Pinpoint the cell where the given text exists, returning its [x, y] midpoint coordinate. 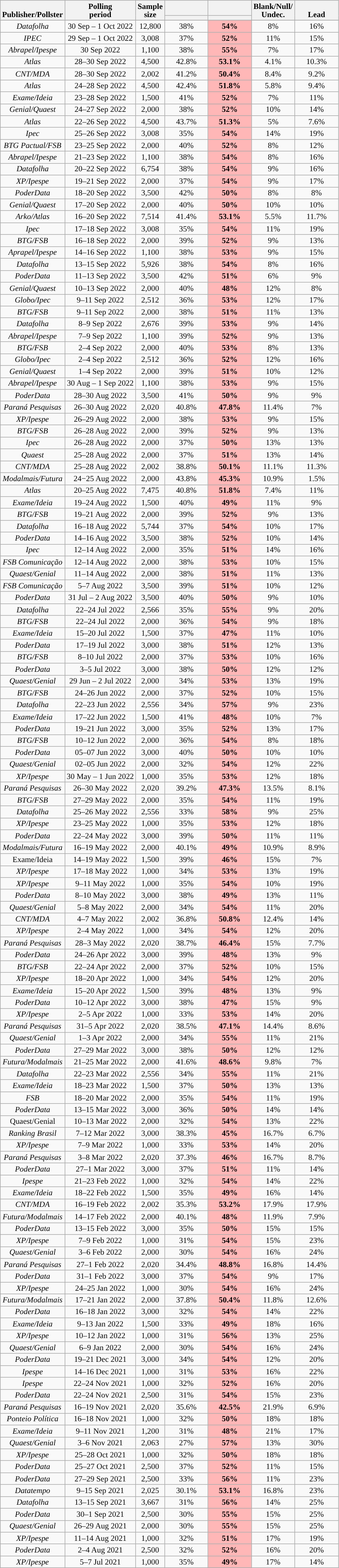
5,926 [150, 264]
9–15 Sep 2021 [100, 1490]
48.6% [230, 1062]
43.7% [186, 121]
7.4% [273, 491]
8–10 May 2022 [100, 895]
15–20 Jul 2022 [100, 633]
21.9% [273, 1407]
11.1% [273, 467]
2,676 [150, 324]
8–10 Jul 2022 [100, 657]
Aprapel/Ipespe [33, 252]
11–14 Aug 2021 [100, 1538]
41.6% [186, 1062]
Ranking Brasil [33, 1133]
16–18 Sep 2022 [100, 241]
12.6% [316, 1300]
41.4% [186, 217]
13–15 Sep 2022 [100, 264]
25–27 Oct 2021 [100, 1466]
42.4% [186, 85]
26–30 Aug 2022 [100, 407]
27–1 Mar 2022 [100, 1169]
19–21 Dec 2021 [100, 1360]
11.8% [273, 1300]
42.8% [186, 62]
23–25 Sep 2022 [100, 145]
2–4 Aug 2021 [100, 1550]
24−25 Aug 2022 [100, 478]
38.3% [186, 1133]
Datatempo [33, 1490]
5,744 [150, 527]
21–23 Feb 2022 [100, 1181]
30.1% [186, 1490]
13–15 Sep 2021 [100, 1502]
53.2% [230, 1205]
1,200 [150, 1431]
30 Sep – 1 Oct 2022 [100, 26]
7–9 Sep 2022 [100, 336]
26–29 Aug 2022 [100, 419]
29 Sep – 1 Oct 2022 [100, 38]
39.2% [186, 788]
Blank/Null/Undec. [273, 10]
8–9 Sep 2022 [100, 324]
20–22 Sep 2022 [100, 169]
14–16 Sep 2022 [100, 252]
Samplesize [150, 10]
5.8% [273, 85]
11.4% [273, 407]
24–25 Jan 2022 [100, 1288]
22–24 Apr 2022 [100, 967]
25–26 Sep 2022 [100, 134]
7–9 Feb 2022 [100, 1240]
7.7% [316, 943]
27–29 May 2022 [100, 800]
29 Jun – 2 Jul 2022 [100, 681]
4–7 May 2022 [100, 919]
20–25 Aug 2022 [100, 491]
8.4% [273, 74]
8.1% [316, 788]
35.3% [186, 1205]
19–24 Aug 2022 [100, 502]
25–28 Oct 2021 [100, 1455]
BTG Pactual/FSB [33, 145]
14–16 Dec 2021 [100, 1372]
27–1 Feb 2022 [100, 1264]
5.5% [273, 217]
37.8% [186, 1300]
5% [273, 121]
18–20 Mar 2022 [100, 1097]
12,800 [150, 26]
24–26 Jun 2022 [100, 693]
35.6% [186, 1407]
17–21 Jan 2022 [100, 1300]
16–18 Aug 2022 [100, 527]
28–3 May 2022 [100, 943]
05–07 Jun 2022 [100, 753]
10–12 Jun 2022 [100, 740]
14–19 May 2022 [100, 860]
2,566 [150, 610]
15–20 Apr 2022 [100, 990]
5–7 Aug 2022 [100, 586]
30 Sep 2022 [100, 50]
Publisher/Pollster [33, 10]
21–23 Sep 2022 [100, 157]
7,475 [150, 491]
Arko/Atlas [33, 217]
2–5 Apr 2022 [100, 1014]
11.3% [316, 467]
1–4 Sep 2022 [100, 371]
17–20 Sep 2022 [100, 205]
10–13 Mar 2022 [100, 1121]
43.8% [186, 478]
6,754 [150, 169]
17–19 Jul 2022 [100, 645]
5–7 Jul 2021 [100, 1562]
23–28 Sep 2022 [100, 98]
45.3% [230, 478]
12.4% [273, 919]
19–21 Jun 2022 [100, 728]
58% [230, 812]
8.7% [316, 1157]
11–13 Sep 2022 [100, 276]
19–21 Aug 2022 [100, 514]
11–14 Aug 2022 [100, 574]
Ponteio Política [33, 1419]
24–26 Apr 2022 [100, 954]
27–29 Sep 2021 [100, 1479]
3–6 Feb 2022 [100, 1253]
30 May – 1 Jun 2022 [100, 776]
10.3% [316, 62]
7–9 Mar 2022 [100, 1146]
18–23 Mar 2022 [100, 1086]
16–19 May 2022 [100, 847]
16–18 Nov 2021 [100, 1419]
IPEC [33, 38]
8.6% [316, 1026]
13.5% [273, 788]
31–1 Feb 2022 [100, 1276]
19–21 Sep 2022 [100, 181]
28–30 Aug 2022 [100, 395]
30 Aug – 1 Sep 2022 [100, 384]
17–18 Sep 2022 [100, 228]
22–24 May 2022 [100, 836]
16–19 Feb 2022 [100, 1205]
47.1% [230, 1026]
22–23 Jun 2022 [100, 704]
3–8 Mar 2022 [100, 1157]
10–12 Jan 2022 [100, 1336]
13–15 Feb 2022 [100, 1229]
27% [186, 1443]
37.3% [186, 1157]
7–12 Mar 2022 [100, 1133]
10–13 Sep 2022 [100, 288]
16–19 Nov 2021 [100, 1407]
11.9% [273, 1217]
02–05 Jun 2022 [100, 764]
30–1 Sep 2021 [100, 1514]
51.3% [230, 121]
48.8% [230, 1264]
7,514 [150, 217]
2,025 [150, 1490]
50.8% [230, 919]
38.7% [186, 943]
2–4 May 2022 [100, 931]
24–28 Sep 2022 [100, 85]
9–11 Nov 2021 [100, 1431]
47.8% [230, 407]
22–23 Mar 2022 [100, 1074]
9.8% [273, 1062]
38.8% [186, 467]
27–29 Mar 2022 [100, 1050]
7.9% [316, 1217]
6% [273, 276]
6.9% [316, 1407]
25–26 May 2022 [100, 812]
14–16 Aug 2022 [100, 538]
36.8% [186, 919]
7.6% [316, 121]
41.2% [186, 74]
9–13 Jan 2022 [100, 1324]
9.2% [316, 74]
16–20 Sep 2022 [100, 217]
42.5% [230, 1407]
2,063 [150, 1443]
34.4% [186, 1264]
17–18 May 2022 [100, 871]
Lead [316, 10]
FSB [33, 1097]
3–5 Jul 2022 [100, 669]
Quaest [33, 455]
14–17 Feb 2022 [100, 1217]
6.7% [316, 1133]
16–18 Jan 2022 [100, 1312]
46.4% [230, 943]
5–8 May 2022 [100, 907]
3,667 [150, 1502]
9–11 May 2022 [100, 883]
45% [230, 1133]
23–25 May 2022 [100, 824]
9.4% [316, 85]
6–9 Jan 2022 [100, 1347]
1.5% [316, 478]
26–29 Aug 2021 [100, 1526]
17–22 Jun 2022 [100, 717]
31–5 Apr 2022 [100, 1026]
22–26 Sep 2022 [100, 121]
10–12 Apr 2022 [100, 1003]
38.5% [186, 1026]
1–3 Apr 2022 [100, 1038]
26–30 May 2022 [100, 788]
18–22 Feb 2022 [100, 1193]
47.3% [230, 788]
3–6 Nov 2021 [100, 1443]
18–20 Sep 2022 [100, 193]
31 Jul – 2 Aug 2022 [100, 598]
18–20 Apr 2022 [100, 979]
24–27 Sep 2022 [100, 110]
4.1% [273, 62]
11.7% [316, 217]
8.9% [316, 847]
21–25 Mar 2022 [100, 1062]
Pollingperiod [100, 10]
50.1% [230, 467]
13–15 Mar 2022 [100, 1110]
